From the cell containing the given text, extract its center point as [X, Y] coordinate. 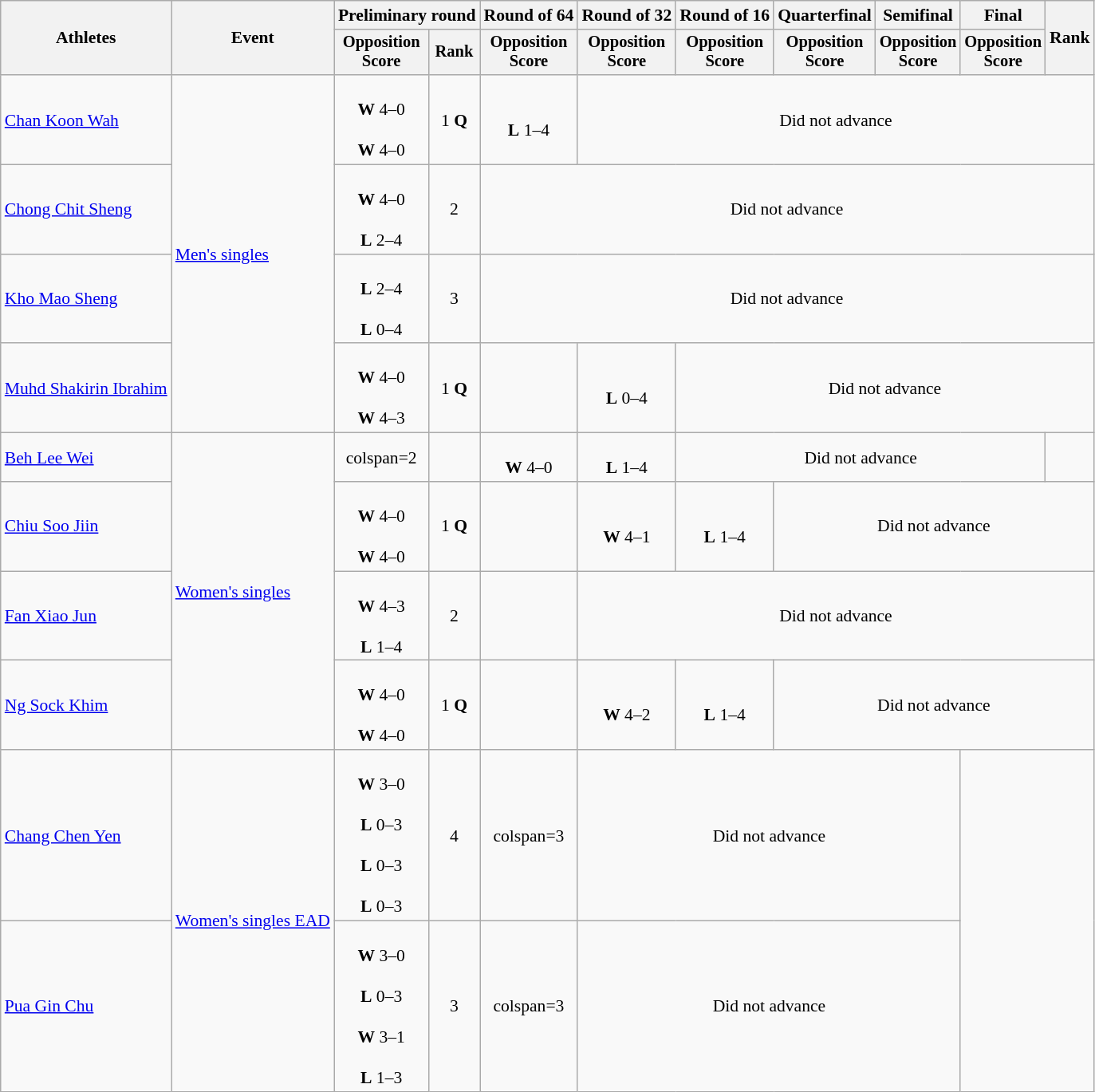
Quarterfinal [825, 15]
Chong Chit Sheng [86, 210]
L 2–4L 0–4 [381, 299]
Chiu Soo Jiin [86, 526]
Athletes [86, 38]
Pua Gin Chu [86, 1007]
Chang Chen Yen [86, 835]
L 0–4 [627, 388]
W 4–0W 4–3 [381, 388]
W 4–1 [627, 526]
Round of 16 [724, 15]
Beh Lee Wei [86, 458]
Chan Koon Wah [86, 120]
colspan=2 [381, 458]
Round of 64 [530, 15]
Ng Sock Khim [86, 705]
Men's singles [253, 254]
W 4–0 [530, 458]
Fan Xiao Jun [86, 616]
Preliminary round [407, 15]
Women's singles [253, 592]
W 3–0L 0–3L 0–3L 0–3 [381, 835]
Event [253, 38]
Round of 32 [627, 15]
W 4–3L 1–4 [381, 616]
W 4–0L 2–4 [381, 210]
Women's singles EAD [253, 921]
Muhd Shakirin Ibrahim [86, 388]
Semifinal [919, 15]
Final [1003, 15]
W 4–2 [627, 705]
Kho Mao Sheng [86, 299]
4 [454, 835]
W 3–0L 0–3W 3–1L 1–3 [381, 1007]
